Return the (x, y) coordinate for the center point of the cell that contains the specified text.  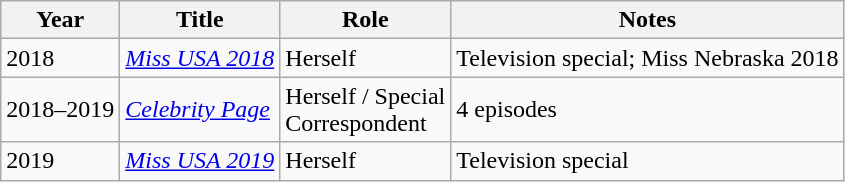
Notes (648, 20)
Miss USA 2019 (200, 161)
2018 (60, 58)
Television special; Miss Nebraska 2018 (648, 58)
Television special (648, 161)
Title (200, 20)
2018–2019 (60, 110)
Celebrity Page (200, 110)
Role (366, 20)
2019 (60, 161)
Year (60, 20)
Herself / SpecialCorrespondent (366, 110)
Miss USA 2018 (200, 58)
4 episodes (648, 110)
